Search for the cell housing the specified text and yield its (x, y) center coordinate. 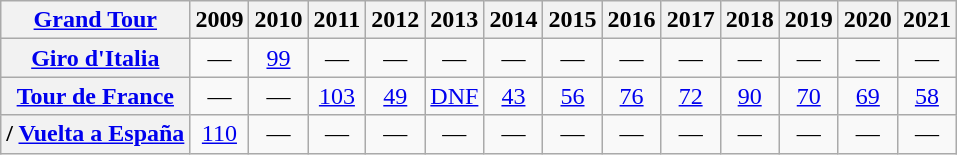
2013 (454, 20)
76 (632, 96)
72 (690, 96)
43 (514, 96)
2020 (868, 20)
Giro d'Italia (96, 58)
DNF (454, 96)
2019 (808, 20)
56 (572, 96)
99 (278, 58)
90 (750, 96)
70 (808, 96)
2017 (690, 20)
Tour de France (96, 96)
2016 (632, 20)
58 (926, 96)
103 (337, 96)
49 (396, 96)
2011 (337, 20)
2021 (926, 20)
2009 (220, 20)
2014 (514, 20)
110 (220, 134)
2010 (278, 20)
69 (868, 96)
2012 (396, 20)
Grand Tour (96, 20)
2018 (750, 20)
/ Vuelta a España (96, 134)
2015 (572, 20)
